Find where the given text appears and provide that cell's center as (x, y) coordinate. 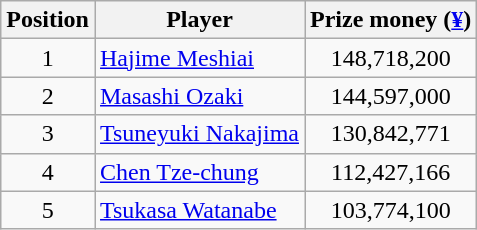
Position (48, 20)
Tsukasa Watanabe (199, 210)
Hajime Meshiai (199, 58)
1 (48, 58)
5 (48, 210)
148,718,200 (390, 58)
Player (199, 20)
2 (48, 96)
144,597,000 (390, 96)
Chen Tze-chung (199, 172)
130,842,771 (390, 134)
Tsuneyuki Nakajima (199, 134)
112,427,166 (390, 172)
Masashi Ozaki (199, 96)
103,774,100 (390, 210)
Prize money (¥) (390, 20)
4 (48, 172)
3 (48, 134)
